From the cell containing the given text, extract its center point as (x, y) coordinate. 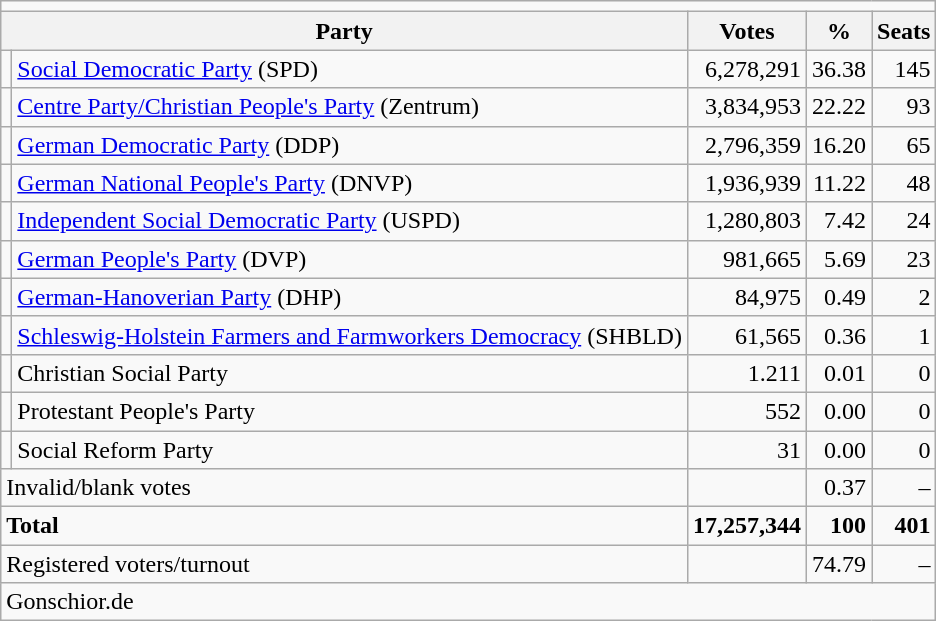
23 (904, 259)
Christian Social Party (350, 373)
Schleswig-Holstein Farmers and Farmworkers Democracy (SHBLD) (350, 335)
German-Hanoverian Party (DHP) (350, 297)
Votes (746, 31)
3,834,953 (746, 107)
German Democratic Party (DDP) (350, 145)
74.79 (838, 564)
Registered voters/turnout (344, 564)
0.37 (838, 488)
Protestant People's Party (350, 411)
100 (838, 526)
48 (904, 183)
1 (904, 335)
6,278,291 (746, 69)
31 (746, 449)
552 (746, 411)
German People's Party (DVP) (350, 259)
Seats (904, 31)
981,665 (746, 259)
145 (904, 69)
401 (904, 526)
17,257,344 (746, 526)
Centre Party/Christian People's Party (Zentrum) (350, 107)
0.49 (838, 297)
5.69 (838, 259)
93 (904, 107)
Social Democratic Party (SPD) (350, 69)
Party (344, 31)
1,936,939 (746, 183)
2,796,359 (746, 145)
2 (904, 297)
% (838, 31)
Invalid/blank votes (344, 488)
65 (904, 145)
84,975 (746, 297)
0.01 (838, 373)
Gonschior.de (468, 602)
0.36 (838, 335)
1.211 (746, 373)
16.20 (838, 145)
7.42 (838, 221)
1,280,803 (746, 221)
11.22 (838, 183)
24 (904, 221)
36.38 (838, 69)
61,565 (746, 335)
Social Reform Party (350, 449)
German National People's Party (DNVP) (350, 183)
Independent Social Democratic Party (USPD) (350, 221)
Total (344, 526)
22.22 (838, 107)
